Return [x, y] of the center of cell containing provided text 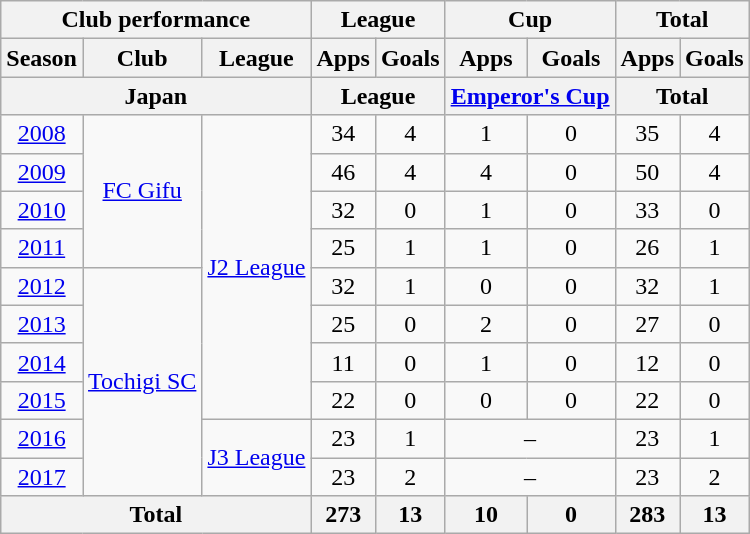
Tochigi SC [142, 381]
Japan [156, 96]
J3 League [256, 457]
Emperor's Cup [530, 96]
2017 [42, 477]
2009 [42, 172]
50 [647, 172]
33 [647, 210]
2015 [42, 400]
283 [647, 515]
Club [142, 58]
2008 [42, 134]
27 [647, 324]
2012 [42, 286]
12 [647, 362]
26 [647, 248]
2016 [42, 438]
Season [42, 58]
273 [343, 515]
2013 [42, 324]
Club performance [156, 20]
35 [647, 134]
10 [486, 515]
46 [343, 172]
2014 [42, 362]
J2 League [256, 267]
FC Gifu [142, 191]
11 [343, 362]
Cup [530, 20]
34 [343, 134]
2010 [42, 210]
2011 [42, 248]
